Return the (x, y) coordinate for the center point of the cell that contains the specified text.  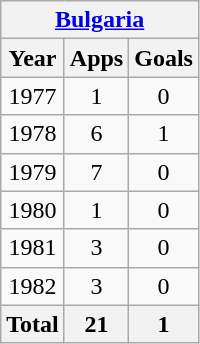
1977 (33, 96)
6 (96, 134)
1982 (33, 286)
Apps (96, 58)
1979 (33, 172)
21 (96, 324)
7 (96, 172)
1978 (33, 134)
1980 (33, 210)
Goals (164, 58)
Total (33, 324)
Bulgaria (100, 20)
1981 (33, 248)
Year (33, 58)
